Output the [x, y] coordinate of the center of the cell containing the given text.  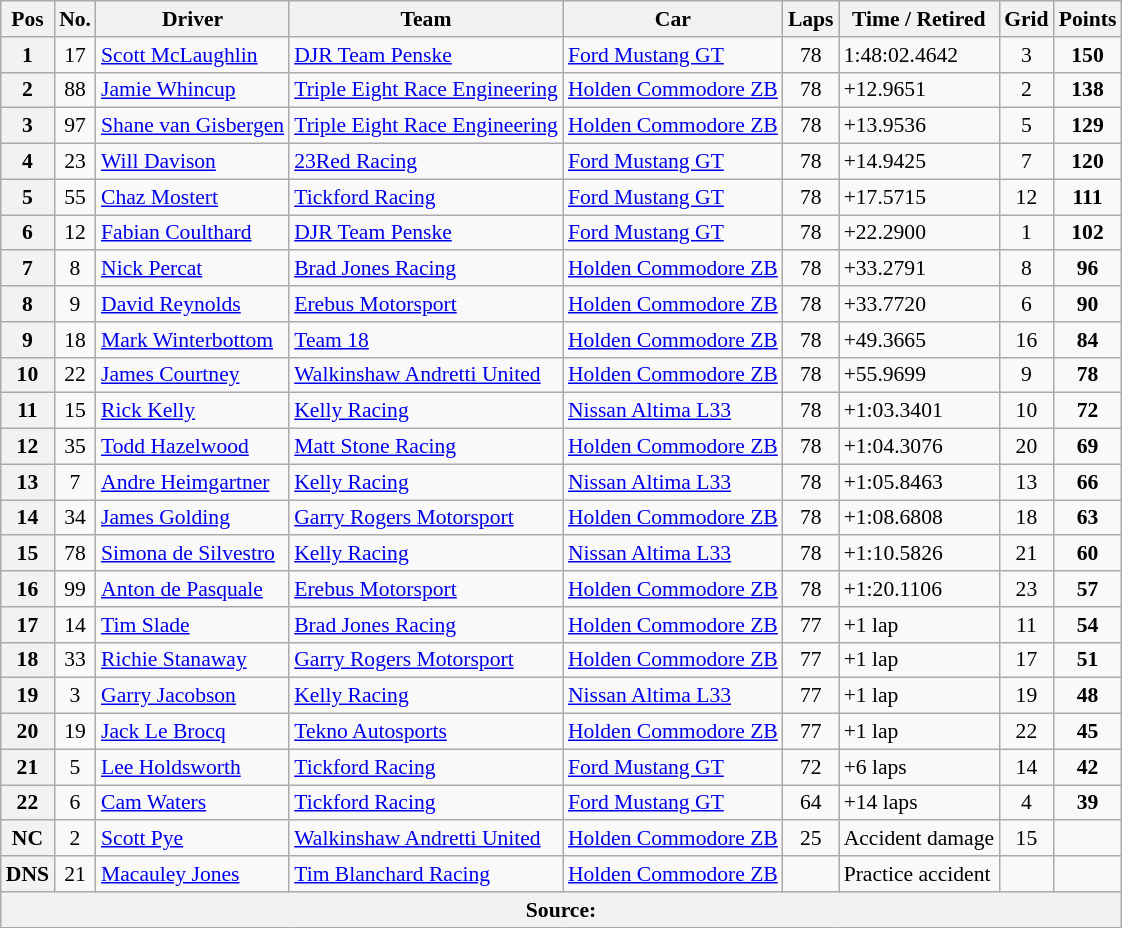
84 [1088, 340]
+55.9699 [920, 375]
Cam Waters [192, 803]
Laps [811, 19]
25 [811, 839]
Team [426, 19]
Tim Slade [192, 625]
Team 18 [426, 340]
66 [1088, 482]
42 [1088, 767]
No. [75, 19]
120 [1088, 162]
+22.2900 [920, 233]
+33.7720 [920, 304]
54 [1088, 625]
60 [1088, 554]
Garry Jacobson [192, 696]
Practice accident [920, 874]
69 [1088, 447]
Rick Kelly [192, 411]
111 [1088, 197]
55 [75, 197]
NC [28, 839]
Jack Le Brocq [192, 732]
Grid [1026, 19]
Mark Winterbottom [192, 340]
+1:20.1106 [920, 589]
Scott McLaughlin [192, 55]
90 [1088, 304]
Nick Percat [192, 269]
+14.9425 [920, 162]
Will Davison [192, 162]
1:48:02.4642 [920, 55]
Matt Stone Racing [426, 447]
Chaz Mostert [192, 197]
+6 laps [920, 767]
+1:10.5826 [920, 554]
Time / Retired [920, 19]
Driver [192, 19]
Lee Holdsworth [192, 767]
Richie Stanaway [192, 660]
150 [1088, 55]
Macauley Jones [192, 874]
Scott Pye [192, 839]
Accident damage [920, 839]
DNS [28, 874]
Jamie Whincup [192, 90]
57 [1088, 589]
Pos [28, 19]
99 [75, 589]
34 [75, 518]
51 [1088, 660]
+13.9536 [920, 126]
129 [1088, 126]
+17.5715 [920, 197]
102 [1088, 233]
Source: [562, 910]
33 [75, 660]
+33.2791 [920, 269]
+1:04.3076 [920, 447]
Simona de Silvestro [192, 554]
Andre Heimgartner [192, 482]
James Golding [192, 518]
Tim Blanchard Racing [426, 874]
64 [811, 803]
Shane van Gisbergen [192, 126]
Tekno Autosports [426, 732]
+1:08.6808 [920, 518]
+49.3665 [920, 340]
Points [1088, 19]
+12.9651 [920, 90]
Todd Hazelwood [192, 447]
23Red Racing [426, 162]
Car [673, 19]
96 [1088, 269]
48 [1088, 696]
63 [1088, 518]
James Courtney [192, 375]
+1:03.3401 [920, 411]
+1:05.8463 [920, 482]
88 [75, 90]
+14 laps [920, 803]
97 [75, 126]
39 [1088, 803]
138 [1088, 90]
Fabian Coulthard [192, 233]
45 [1088, 732]
35 [75, 447]
David Reynolds [192, 304]
Anton de Pasquale [192, 589]
